Provide the (X, Y) coordinate of the cell's center where the given text is located.  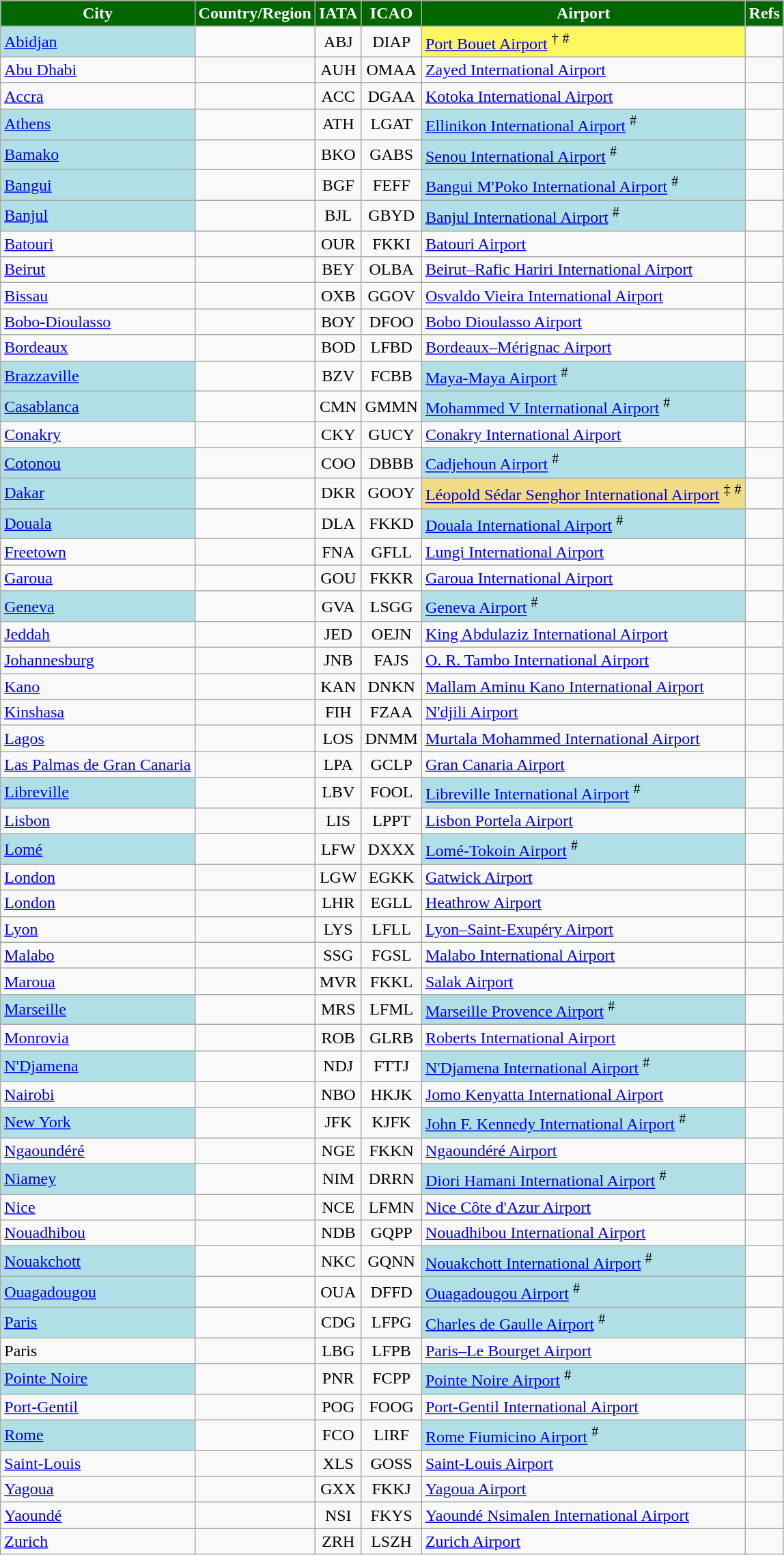
FCBB (391, 376)
NGE (338, 1151)
HKJK (391, 1095)
GABS (391, 154)
GQPP (391, 1233)
FKKL (391, 981)
DKR (338, 493)
NKC (338, 1261)
OEJN (391, 635)
Nouadhibou (98, 1233)
FIH (338, 713)
FCPP (391, 1379)
Conakry International Airport (583, 435)
N'Djamena International Airport # (583, 1066)
Malabo International Airport (583, 955)
Port Bouet Airport † # (583, 42)
Conakry (98, 435)
N'djili Airport (583, 713)
Léopold Sédar Senghor International Airport ‡ # (583, 493)
NDB (338, 1233)
OMAA (391, 70)
DBBB (391, 463)
NCE (338, 1207)
ACC (338, 96)
EGLL (391, 903)
Rome Fiumicino Airport # (583, 1435)
Lomé (98, 850)
GXX (338, 1489)
Kotoka International Airport (583, 96)
KJFK (391, 1123)
LFW (338, 850)
O. R. Tambo International Airport (583, 661)
XLS (338, 1463)
NBO (338, 1095)
Johannesburg (98, 661)
Country/Region (255, 14)
KAN (338, 687)
Athens (98, 124)
Bangui (98, 186)
LYS (338, 929)
LGAT (391, 124)
Lisbon Portela Airport (583, 821)
LFLL (391, 929)
Heathrow Airport (583, 903)
Jomo Kenyatta International Airport (583, 1095)
LPA (338, 765)
Gran Canaria Airport (583, 765)
Abu Dhabi (98, 70)
Nouakchott International Airport # (583, 1261)
COO (338, 463)
BZV (338, 376)
Abidjan (98, 42)
EGKK (391, 877)
BJL (338, 216)
PNR (338, 1379)
Ouagadougou (98, 1291)
Zayed International Airport (583, 70)
Batouri (98, 244)
Kano (98, 687)
CDG (338, 1323)
GOU (338, 578)
JFK (338, 1123)
Ellinikon International Airport # (583, 124)
LFPB (391, 1351)
GUCY (391, 435)
POG (338, 1407)
Lomé-Tokoin Airport # (583, 850)
DXXX (391, 850)
AUH (338, 70)
Las Palmas de Gran Canaria (98, 765)
Diori Hamani International Airport # (583, 1179)
LIS (338, 821)
FKKI (391, 244)
Gatwick Airport (583, 877)
Geneva Airport # (583, 607)
LBV (338, 793)
Douala International Airport # (583, 523)
LPPT (391, 821)
FGSL (391, 955)
FKKR (391, 578)
GQNN (391, 1261)
Beirut–Rafic Hariri International Airport (583, 270)
Airport (583, 14)
DNMM (391, 739)
LFPG (391, 1323)
Charles de Gaulle Airport # (583, 1323)
ATH (338, 124)
Lagos (98, 739)
Bordeaux (98, 348)
GOOY (391, 493)
Douala (98, 523)
CKY (338, 435)
Kinshasa (98, 713)
City (98, 14)
Bamako (98, 154)
Ngaoundéré (98, 1151)
Refs (764, 14)
DNKN (391, 687)
OLBA (391, 270)
Lyon–Saint-Exupéry Airport (583, 929)
Beirut (98, 270)
FTTJ (391, 1066)
FOOG (391, 1407)
Geneva (98, 607)
GFLL (391, 552)
Yaoundé (98, 1515)
GMMN (391, 407)
Salak Airport (583, 981)
MRS (338, 1010)
Yagoua (98, 1489)
Maroua (98, 981)
GBYD (391, 216)
ROB (338, 1038)
LSZH (391, 1541)
MVR (338, 981)
Lisbon (98, 821)
LFMN (391, 1207)
Yaoundé Nsimalen International Airport (583, 1515)
DFOO (391, 322)
LFBD (391, 348)
Osvaldo Vieira International Airport (583, 296)
Garoua (98, 578)
Ngaoundéré Airport (583, 1151)
GLRB (391, 1038)
Nouakchott (98, 1261)
DRRN (391, 1179)
GOSS (391, 1463)
DLA (338, 523)
OUA (338, 1291)
DIAP (391, 42)
LGW (338, 877)
FCO (338, 1435)
Maya-Maya Airport # (583, 376)
Bangui M'Poko International Airport # (583, 186)
Batouri Airport (583, 244)
ICAO (391, 14)
Port-Gentil International Airport (583, 1407)
JNB (338, 661)
FKKJ (391, 1489)
DFFD (391, 1291)
Niamey (98, 1179)
CMN (338, 407)
Dakar (98, 493)
Casablanca (98, 407)
BKO (338, 154)
Nice Côte d'Azur Airport (583, 1207)
Libreville International Airport # (583, 793)
FEFF (391, 186)
GGOV (391, 296)
King Abdulaziz International Airport (583, 635)
Yagoua Airport (583, 1489)
Port-Gentil (98, 1407)
Brazzaville (98, 376)
ABJ (338, 42)
LSGG (391, 607)
Cadjehoun Airport # (583, 463)
BEY (338, 270)
OUR (338, 244)
BGF (338, 186)
FOOL (391, 793)
NSI (338, 1515)
Bobo Dioulasso Airport (583, 322)
Murtala Mohammed International Airport (583, 739)
Banjul International Airport # (583, 216)
BOY (338, 322)
Saint-Louis (98, 1463)
NIM (338, 1179)
Pointe Noire (98, 1379)
OXB (338, 296)
FAJS (391, 661)
IATA (338, 14)
Marseille (98, 1010)
JED (338, 635)
GVA (338, 607)
Zurich (98, 1541)
LFML (391, 1010)
Ouagadougou Airport # (583, 1291)
FKKN (391, 1151)
LIRF (391, 1435)
Bobo-Dioulasso (98, 322)
Nice (98, 1207)
Roberts International Airport (583, 1038)
John F. Kennedy International Airport # (583, 1123)
Garoua International Airport (583, 578)
LBG (338, 1351)
FKKD (391, 523)
Rome (98, 1435)
Mallam Aminu Kano International Airport (583, 687)
LOS (338, 739)
Saint-Louis Airport (583, 1463)
LHR (338, 903)
Freetown (98, 552)
Mohammed V International Airport # (583, 407)
Nairobi (98, 1095)
Libreville (98, 793)
FKYS (391, 1515)
Monrovia (98, 1038)
Bissau (98, 296)
Bordeaux–Mérignac Airport (583, 348)
NDJ (338, 1066)
N'Djamena (98, 1066)
Lungi International Airport (583, 552)
Cotonou (98, 463)
Malabo (98, 955)
Paris–Le Bourget Airport (583, 1351)
New York (98, 1123)
FZAA (391, 713)
BOD (338, 348)
FNA (338, 552)
Jeddah (98, 635)
Accra (98, 96)
Nouadhibou International Airport (583, 1233)
SSG (338, 955)
Lyon (98, 929)
Senou International Airport # (583, 154)
ZRH (338, 1541)
DGAA (391, 96)
GCLP (391, 765)
Marseille Provence Airport # (583, 1010)
Pointe Noire Airport # (583, 1379)
Zurich Airport (583, 1541)
Banjul (98, 216)
